Return the [X, Y] coordinate for the center point of the cell that contains the specified text.  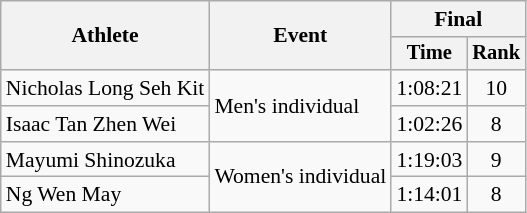
Nicholas Long Seh Kit [106, 88]
Time [429, 54]
1:14:01 [429, 195]
Women's individual [300, 178]
10 [496, 88]
Rank [496, 54]
Men's individual [300, 106]
Ng Wen May [106, 195]
1:19:03 [429, 160]
9 [496, 160]
Mayumi Shinozuka [106, 160]
1:08:21 [429, 88]
Event [300, 36]
1:02:26 [429, 124]
Final [458, 19]
Athlete [106, 36]
Isaac Tan Zhen Wei [106, 124]
